Identify which cell holds the provided text, then report its (X, Y) central coordinate. 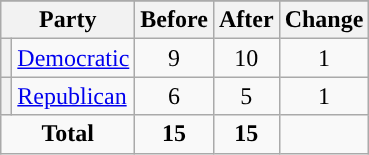
9 (174, 58)
6 (174, 96)
Change (324, 20)
Democratic (74, 58)
Party (68, 20)
5 (246, 96)
10 (246, 58)
After (246, 20)
Republican (74, 96)
Before (174, 20)
Total (68, 134)
